Output the (X, Y) coordinate of the center of the cell containing the given text.  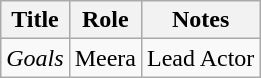
Goals (35, 58)
Title (35, 20)
Notes (201, 20)
Lead Actor (201, 58)
Meera (105, 58)
Role (105, 20)
